Detect which cell encompasses the target text, then output its [x, y] center coordinate. 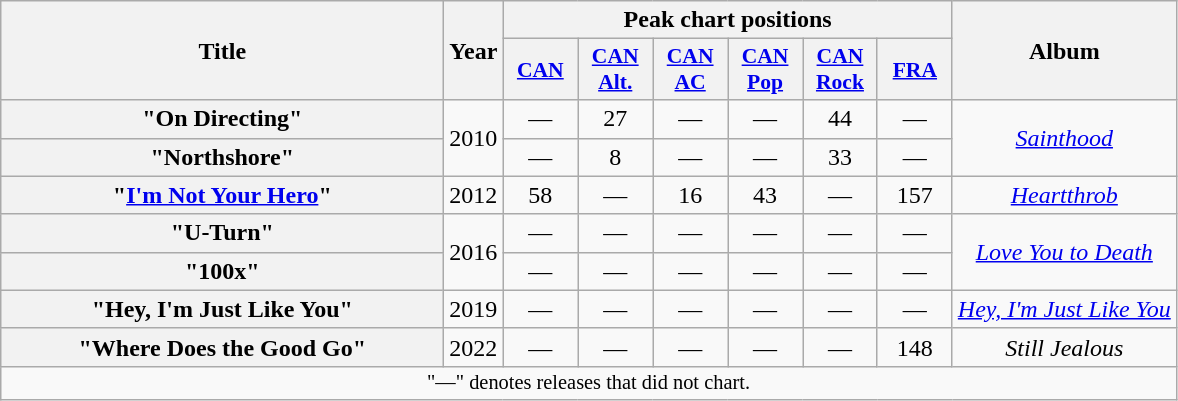
Title [222, 50]
Sainthood [1064, 138]
2019 [474, 309]
CANRock [840, 70]
"100x" [222, 271]
2012 [474, 195]
2022 [474, 347]
"U-Turn" [222, 233]
Still Jealous [1064, 347]
33 [840, 157]
"Northshore" [222, 157]
Heartthrob [1064, 195]
Hey, I'm Just Like You [1064, 309]
2010 [474, 138]
16 [690, 195]
Peak chart positions [728, 20]
"I'm Not Your Hero" [222, 195]
Year [474, 50]
FRA [914, 70]
CANAC [690, 70]
"On Directing" [222, 119]
2016 [474, 252]
"Hey, I'm Just Like You" [222, 309]
CANPop [766, 70]
CANAlt. [616, 70]
Album [1064, 50]
"—" denotes releases that did not chart. [589, 383]
27 [616, 119]
CAN [540, 70]
157 [914, 195]
43 [766, 195]
58 [540, 195]
"Where Does the Good Go" [222, 347]
44 [840, 119]
148 [914, 347]
8 [616, 157]
Love You to Death [1064, 252]
